Output the [x, y] coordinate of the center of the cell containing the given text.  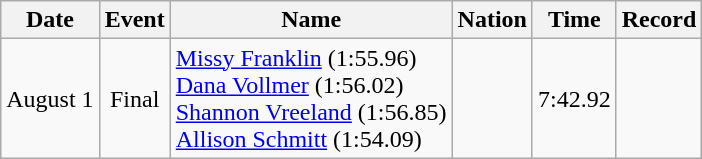
Event [134, 20]
7:42.92 [574, 98]
Nation [492, 20]
August 1 [50, 98]
Missy Franklin (1:55.96)Dana Vollmer (1:56.02)Shannon Vreeland (1:56.85)Allison Schmitt (1:54.09) [311, 98]
Record [659, 20]
Final [134, 98]
Date [50, 20]
Time [574, 20]
Name [311, 20]
